Find where the given text appears and provide that cell's center as (x, y) coordinate. 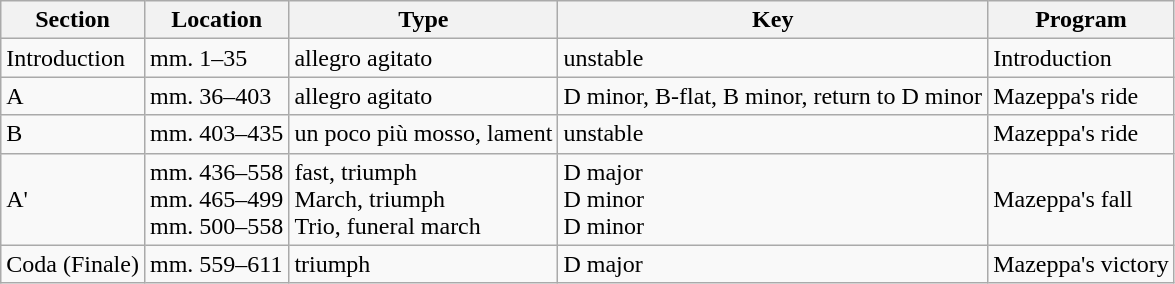
Mazeppa's victory (1082, 264)
triumph (424, 264)
D minor, B-flat, B minor, return to D minor (773, 96)
B (73, 134)
Program (1082, 20)
D major (773, 264)
A (73, 96)
Mazeppa's fall (1082, 199)
mm. 559–611 (216, 264)
mm. 403–435 (216, 134)
Coda (Finale) (73, 264)
Location (216, 20)
Section (73, 20)
mm. 36–403 (216, 96)
D majorD minorD minor (773, 199)
un poco più mosso, lament (424, 134)
mm. 436–558mm. 465–499mm. 500–558 (216, 199)
fast, triumphMarch, triumphTrio, funeral march (424, 199)
A' (73, 199)
mm. 1–35 (216, 58)
Key (773, 20)
Type (424, 20)
